From the cell containing the given text, extract its center point as [X, Y] coordinate. 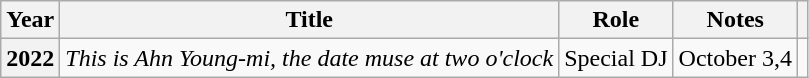
Year [30, 20]
Title [310, 20]
This is Ahn Young-mi, the date muse at two o'clock [310, 58]
October 3,4 [735, 58]
Role [616, 20]
Notes [735, 20]
2022 [30, 58]
Special DJ [616, 58]
